Find where the given text appears and provide that cell's center as (x, y) coordinate. 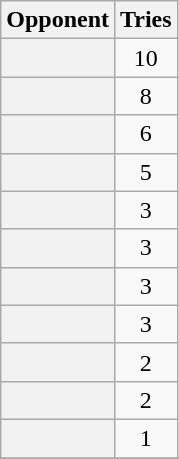
Tries (146, 20)
6 (146, 134)
1 (146, 438)
Opponent (58, 20)
8 (146, 96)
10 (146, 58)
5 (146, 172)
